Detect which cell encompasses the target text, then output its (x, y) center coordinate. 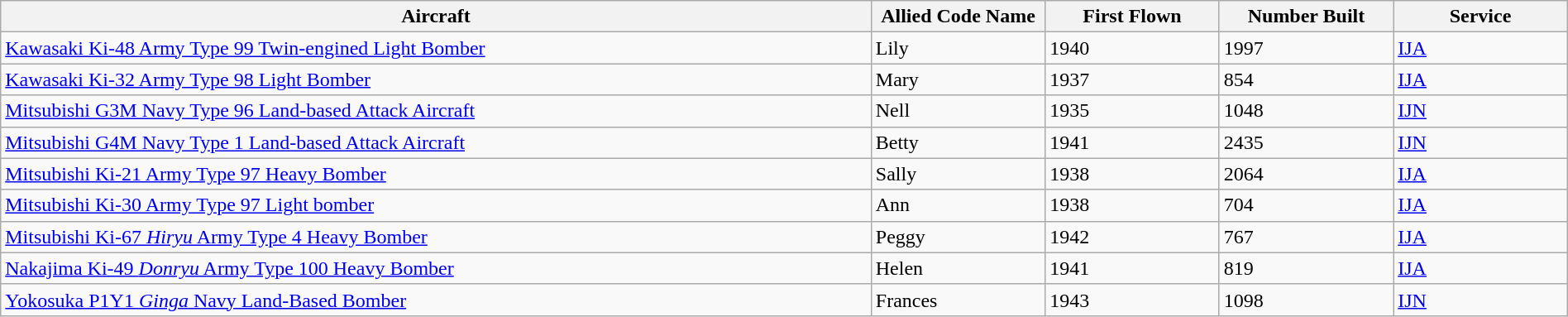
Peggy (958, 237)
2064 (1306, 174)
Helen (958, 268)
Mary (958, 79)
Nell (958, 111)
Ann (958, 205)
767 (1306, 237)
1098 (1306, 300)
Mitsubishi Ki-30 Army Type 97 Light bomber (437, 205)
First Flown (1132, 17)
1942 (1132, 237)
Mitsubishi Ki-67 Hiryu Army Type 4 Heavy Bomber (437, 237)
2435 (1306, 142)
819 (1306, 268)
Mitsubishi G4M Navy Type 1 Land-based Attack Aircraft (437, 142)
Nakajima Ki-49 Donryu Army Type 100 Heavy Bomber (437, 268)
Allied Code Name (958, 17)
1935 (1132, 111)
Sally (958, 174)
1937 (1132, 79)
Aircraft (437, 17)
1940 (1132, 48)
Number Built (1306, 17)
1997 (1306, 48)
Mitsubishi G3M Navy Type 96 Land-based Attack Aircraft (437, 111)
704 (1306, 205)
Mitsubishi Ki-21 Army Type 97 Heavy Bomber (437, 174)
Yokosuka P1Y1 Ginga Navy Land-Based Bomber (437, 300)
1048 (1306, 111)
Service (1480, 17)
1943 (1132, 300)
Betty (958, 142)
Kawasaki Ki-32 Army Type 98 Light Bomber (437, 79)
Kawasaki Ki-48 Army Type 99 Twin-engined Light Bomber (437, 48)
Frances (958, 300)
Lily (958, 48)
854 (1306, 79)
